Identify which cell holds the provided text, then report its [x, y] central coordinate. 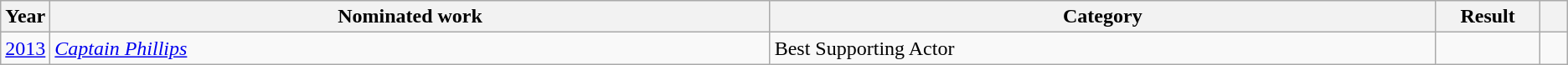
2013 [25, 48]
Nominated work [410, 17]
Result [1488, 17]
Category [1102, 17]
Captain Phillips [410, 48]
Best Supporting Actor [1102, 48]
Year [25, 17]
